Identify which cell holds the provided text, then report its (x, y) central coordinate. 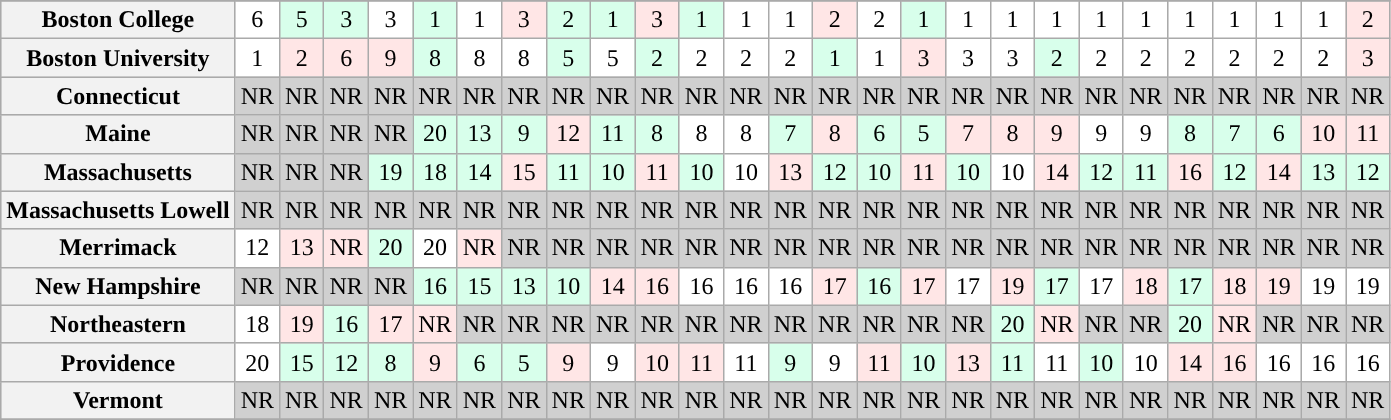
Boston University (118, 58)
Maine (118, 134)
New Hampshire (118, 286)
Northeastern (118, 324)
Boston College (118, 20)
Massachusetts (118, 172)
Vermont (118, 400)
Merrimack (118, 248)
Providence (118, 362)
Massachusetts Lowell (118, 210)
Connecticut (118, 96)
